Provide the [X, Y] coordinate of the cell's center where the given text is located.  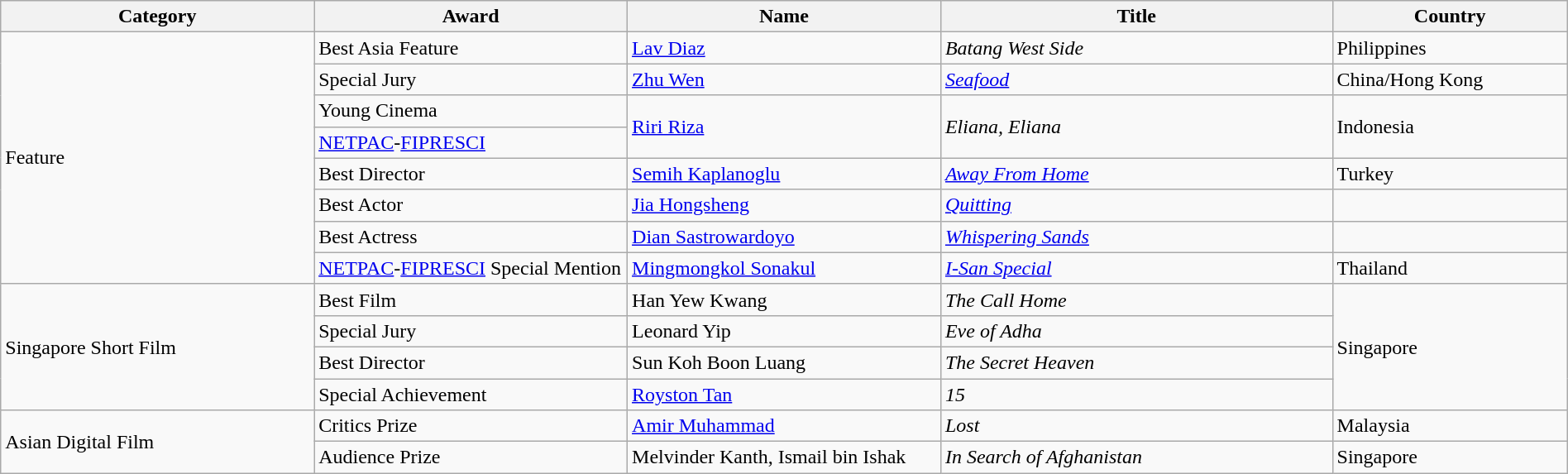
China/Hong Kong [1450, 79]
Away From Home [1136, 174]
Batang West Side [1136, 48]
15 [1136, 395]
Riri Riza [784, 127]
Whispering Sands [1136, 237]
Asian Digital Film [157, 442]
Critics Prize [471, 426]
Melvinder Kanth, Ismail bin Ishak [784, 457]
Han Yew Kwang [784, 299]
Zhu Wen [784, 79]
Feature [157, 158]
Quitting [1136, 205]
The Call Home [1136, 299]
Eve of Adha [1136, 331]
Audience Prize [471, 457]
Semih Kaplanoglu [784, 174]
Singapore Short Film [157, 347]
NETPAC-FIPRESCI Special Mention [471, 268]
Lost [1136, 426]
Best Actor [471, 205]
Special Achievement [471, 395]
Seafood [1136, 79]
Indonesia [1450, 127]
I-San Special [1136, 268]
Royston Tan [784, 395]
The Secret Heaven [1136, 362]
Best Asia Feature [471, 48]
In Search of Afghanistan [1136, 457]
Lav Diaz [784, 48]
Country [1450, 17]
Leonard Yip [784, 331]
NETPAC-FIPRESCI [471, 142]
Best Film [471, 299]
Mingmongkol Sonakul [784, 268]
Turkey [1450, 174]
Young Cinema [471, 111]
Award [471, 17]
Best Actress [471, 237]
Philippines [1450, 48]
Sun Koh Boon Luang [784, 362]
Category [157, 17]
Amir Muhammad [784, 426]
Name [784, 17]
Eliana, Eliana [1136, 127]
Dian Sastrowardoyo [784, 237]
Thailand [1450, 268]
Title [1136, 17]
Malaysia [1450, 426]
Jia Hongsheng [784, 205]
